Search for the cell housing the specified text and yield its (x, y) center coordinate. 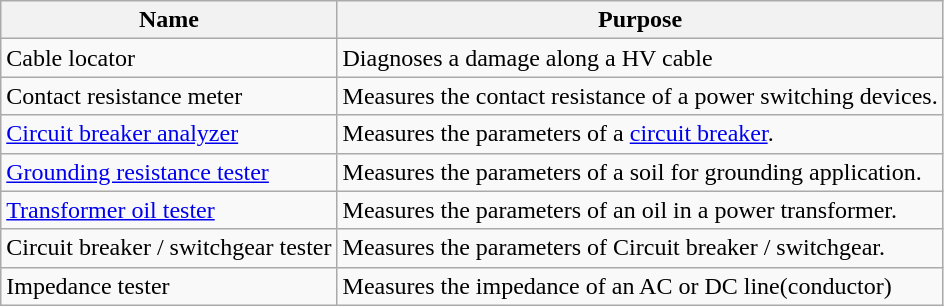
Measures the parameters of a soil for grounding application. (640, 172)
Contact resistance meter (169, 96)
Circuit breaker analyzer (169, 134)
Impedance tester (169, 286)
Measures the parameters of an oil in a power transformer. (640, 210)
Measures the parameters of a circuit breaker. (640, 134)
Circuit breaker / switchgear tester (169, 248)
Cable locator (169, 58)
Diagnoses a damage along a HV cable (640, 58)
Measures the impedance of an AC or DC line(conductor) (640, 286)
Measures the contact resistance of a power switching devices. (640, 96)
Transformer oil tester (169, 210)
Purpose (640, 20)
Measures the parameters of Circuit breaker / switchgear. (640, 248)
Name (169, 20)
Grounding resistance tester (169, 172)
